From the cell containing the given text, extract its center point as (x, y) coordinate. 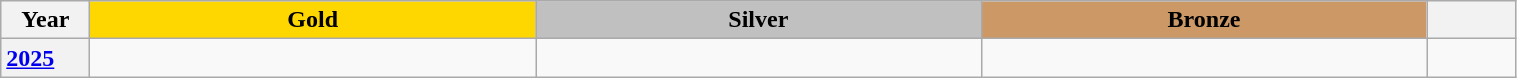
Year (46, 20)
Bronze (1204, 20)
Silver (759, 20)
Gold (313, 20)
2025 (46, 58)
